Detect which cell encompasses the target text, then output its [X, Y] center coordinate. 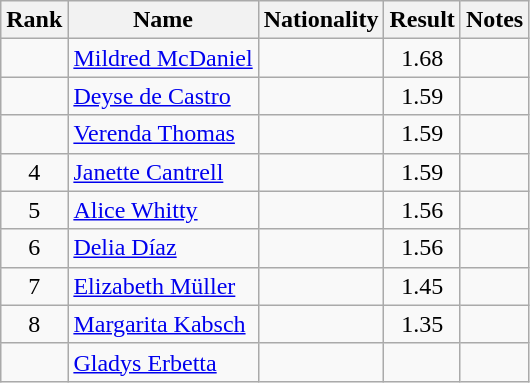
4 [34, 172]
Janette Cantrell [163, 172]
Deyse de Castro [163, 96]
Delia Díaz [163, 248]
8 [34, 324]
Name [163, 20]
Result [422, 20]
1.45 [422, 286]
Nationality [321, 20]
Gladys Erbetta [163, 362]
Alice Whitty [163, 210]
Mildred McDaniel [163, 58]
1.35 [422, 324]
Margarita Kabsch [163, 324]
Notes [494, 20]
Rank [34, 20]
1.68 [422, 58]
6 [34, 248]
5 [34, 210]
Elizabeth Müller [163, 286]
7 [34, 286]
Verenda Thomas [163, 134]
